Search for the cell housing the specified text and yield its [X, Y] center coordinate. 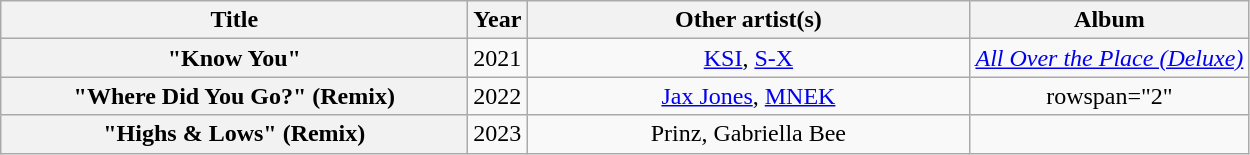
Album [1110, 20]
"Highs & Lows" (Remix) [234, 134]
Other artist(s) [748, 20]
rowspan="2" [1110, 96]
2023 [498, 134]
Prinz, Gabriella Bee [748, 134]
Year [498, 20]
2022 [498, 96]
Title [234, 20]
"Where Did You Go?" (Remix) [234, 96]
KSI, S-X [748, 58]
"Know You" [234, 58]
All Over the Place (Deluxe) [1110, 58]
2021 [498, 58]
Jax Jones, MNEK [748, 96]
